Capture the cell that displays the provided text and extract its [x, y] central coordinate. 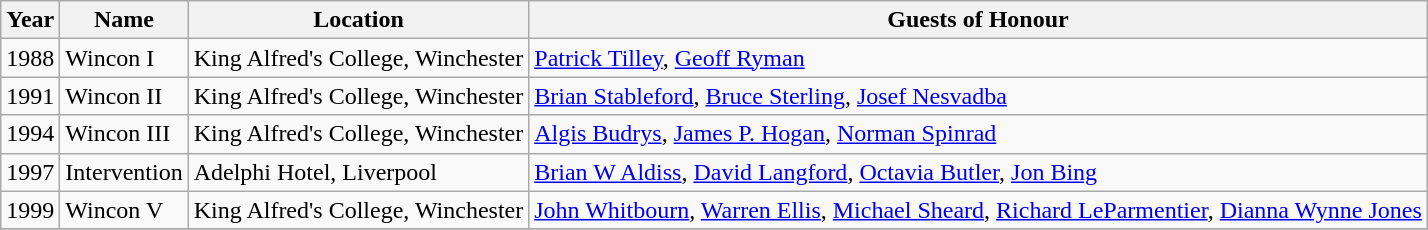
Wincon II [124, 96]
Wincon III [124, 134]
Adelphi Hotel, Liverpool [358, 172]
Wincon V [124, 210]
1988 [30, 58]
Intervention [124, 172]
Location [358, 20]
Patrick Tilley, Geoff Ryman [978, 58]
Name [124, 20]
1994 [30, 134]
Year [30, 20]
1997 [30, 172]
Wincon I [124, 58]
1991 [30, 96]
Brian W Aldiss, David Langford, Octavia Butler, Jon Bing [978, 172]
Brian Stableford, Bruce Sterling, Josef Nesvadba [978, 96]
Algis Budrys, James P. Hogan, Norman Spinrad [978, 134]
1999 [30, 210]
Guests of Honour [978, 20]
John Whitbourn, Warren Ellis, Michael Sheard, Richard LeParmentier, Dianna Wynne Jones [978, 210]
